Scan for the cell matching the given text and deliver its (X, Y) coordinate at center. 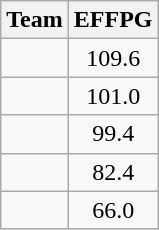
99.4 (113, 134)
66.0 (113, 210)
EFFPG (113, 20)
Team (35, 20)
82.4 (113, 172)
109.6 (113, 58)
101.0 (113, 96)
